Detect which cell encompasses the target text, then output its [x, y] center coordinate. 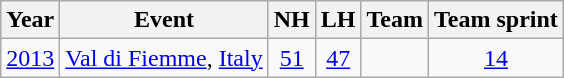
51 [292, 58]
Year [30, 20]
Team [395, 20]
14 [496, 58]
Val di Fiemme, Italy [164, 58]
Team sprint [496, 20]
NH [292, 20]
47 [338, 58]
Event [164, 20]
2013 [30, 58]
LH [338, 20]
